Extract the [X, Y] coordinate from the center of the cell holding the provided text.  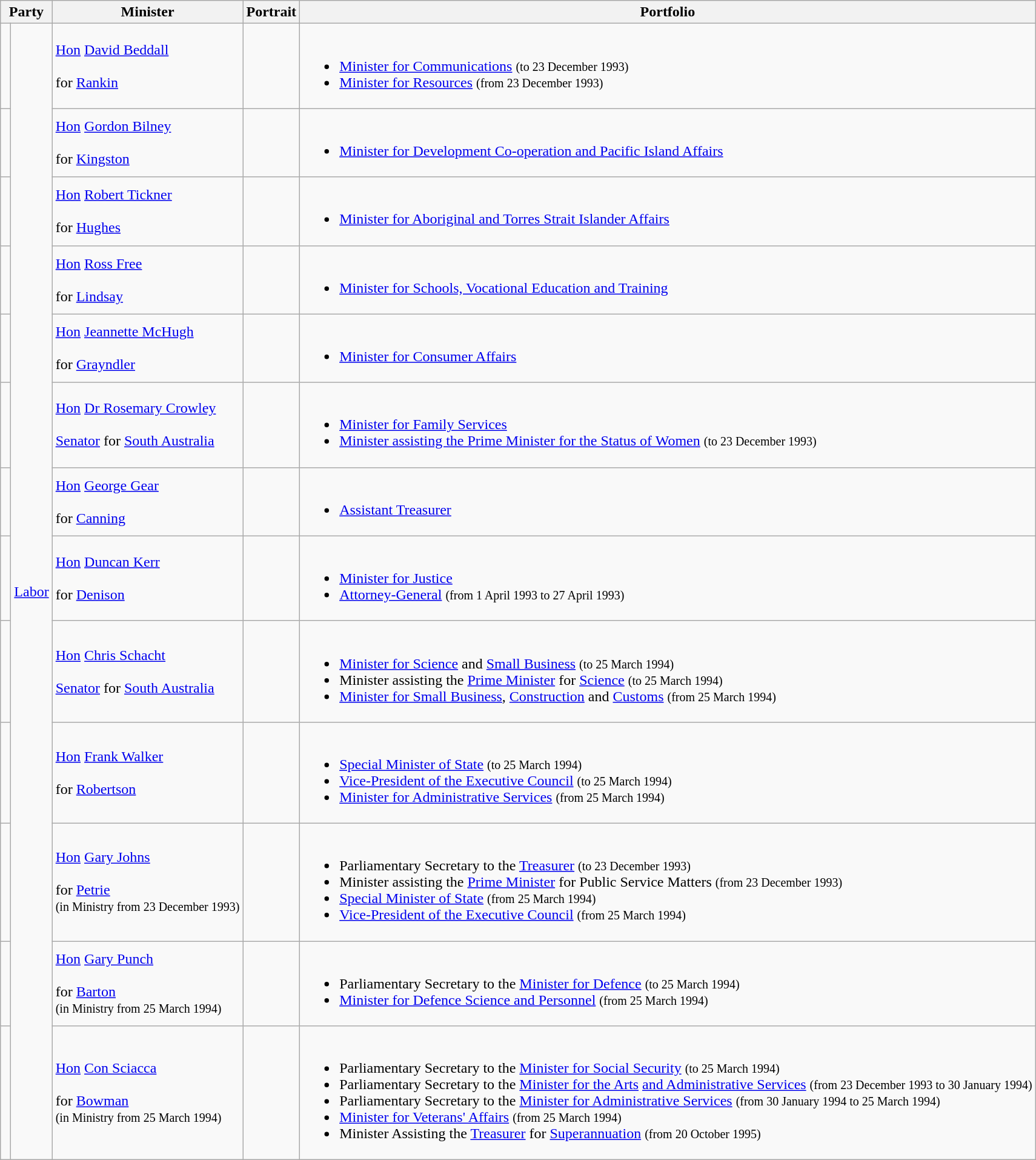
Hon Gary Johns for Petrie (in Ministry from 23 December 1993) [148, 882]
Hon Duncan Kerr for Denison [148, 578]
Hon Con Sciacca for Bowman (in Ministry from 25 March 1994) [148, 1093]
Parliamentary Secretary to the Minister for Defence (to 25 March 1994)Minister for Defence Science and Personnel (from 25 March 1994) [668, 983]
Hon Robert Tickner for Hughes [148, 211]
Minister for JusticeAttorney-General (from 1 April 1993 to 27 April 1993) [668, 578]
Minister for Aboriginal and Torres Strait Islander Affairs [668, 211]
Portrait [271, 12]
Hon George Gear for Canning [148, 502]
Hon Ross Free for Lindsay [148, 280]
Minister for Consumer Affairs [668, 348]
Minister for Communications (to 23 December 1993)Minister for Resources (from 23 December 1993) [668, 66]
Minister for Schools, Vocational Education and Training [668, 280]
Hon David Beddall for Rankin [148, 66]
Hon Gordon Bilney for Kingston [148, 143]
Hon Chris Schacht Senator for South Australia [148, 672]
Minister [148, 12]
Hon Gary Punch for Barton (in Ministry from 25 March 1994) [148, 983]
Hon Frank Walker for Robertson [148, 772]
Assistant Treasurer [668, 502]
Minister for Family ServicesMinister assisting the Prime Minister for the Status of Women (to 23 December 1993) [668, 425]
Hon Dr Rosemary Crowley Senator for South Australia [148, 425]
Minister for Development Co-operation and Pacific Island Affairs [668, 143]
Portfolio [668, 12]
Hon Jeannette McHugh for Grayndler [148, 348]
Labor [32, 592]
Party [27, 12]
